Find where the given text appears and provide that cell's center as [x, y] coordinate. 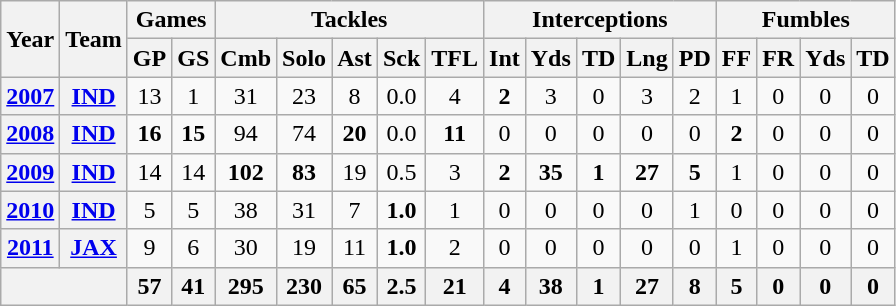
83 [304, 172]
TFL [455, 58]
Games [170, 20]
Year [30, 39]
Int [505, 58]
JAX [94, 248]
0.5 [401, 172]
FF [736, 58]
295 [246, 286]
Solo [304, 58]
PD [694, 58]
2008 [30, 134]
Lng [647, 58]
41 [194, 286]
2009 [30, 172]
57 [149, 286]
74 [304, 134]
16 [149, 134]
65 [355, 286]
Sck [401, 58]
GP [149, 58]
2007 [30, 96]
13 [149, 96]
Team [94, 39]
2010 [30, 210]
Cmb [246, 58]
FR [778, 58]
2.5 [401, 286]
9 [149, 248]
21 [455, 286]
35 [550, 172]
2011 [30, 248]
Tackles [350, 20]
102 [246, 172]
23 [304, 96]
Ast [355, 58]
Interceptions [600, 20]
230 [304, 286]
6 [194, 248]
15 [194, 134]
94 [246, 134]
20 [355, 134]
Fumbles [806, 20]
7 [355, 210]
30 [246, 248]
GS [194, 58]
